Pinpoint the cell where the given text exists, returning its [x, y] midpoint coordinate. 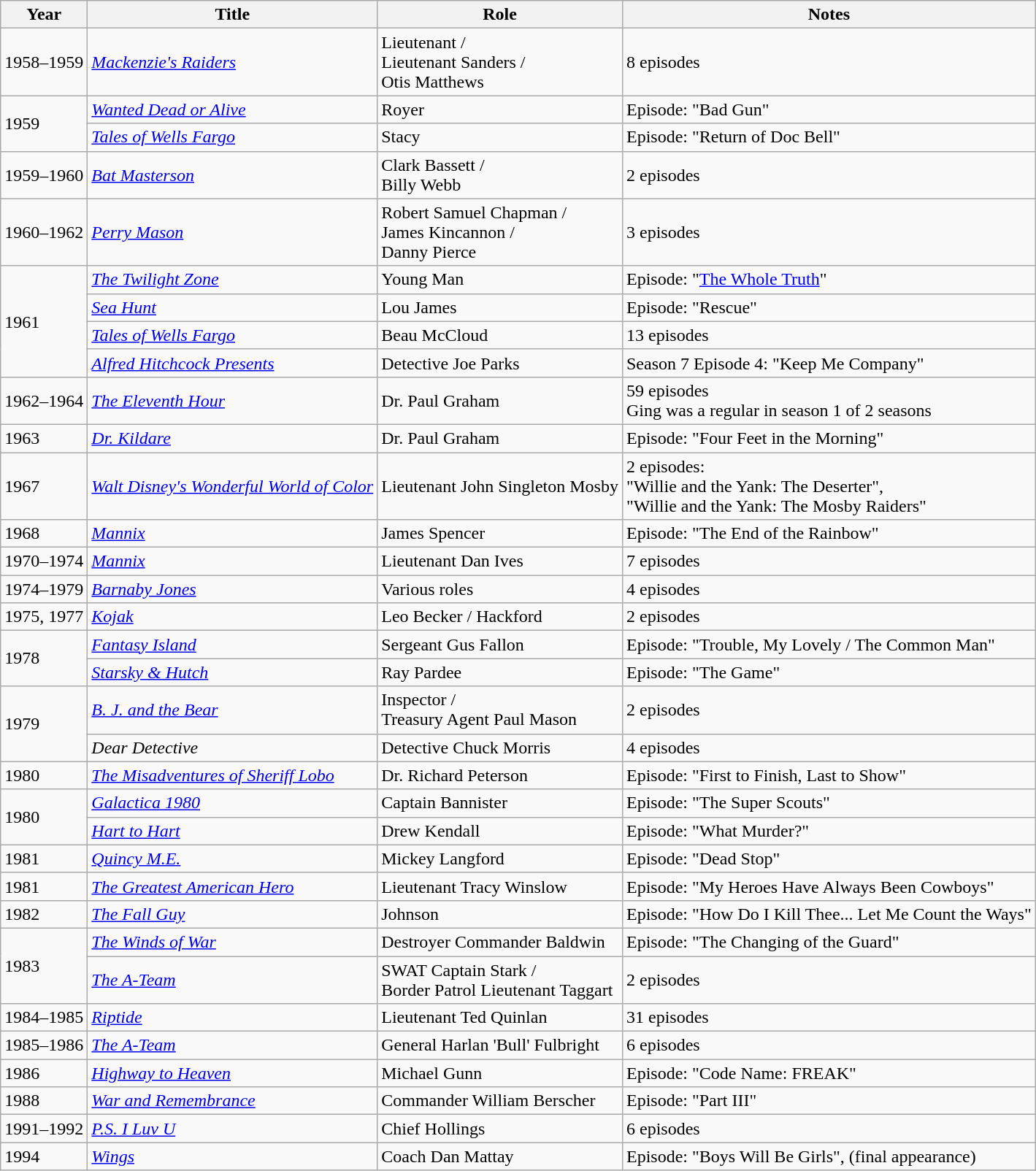
Season 7 Episode 4: "Keep Me Company" [829, 363]
1970–1974 [44, 561]
Dear Detective [232, 748]
1985–1986 [44, 1045]
Episode: "Four Feet in the Morning" [829, 438]
1983 [44, 965]
Captain Bannister [500, 803]
Episode: "Code Name: FREAK" [829, 1073]
Episode: "The Game" [829, 672]
Episode: "The Changing of the Guard" [829, 942]
Episode: "Boys Will Be Girls", (final appearance) [829, 1156]
Kojak [232, 617]
Fantasy Island [232, 645]
Episode: "What Murder?" [829, 831]
Episode: "The End of the Rainbow" [829, 534]
Episode: "The Whole Truth" [829, 280]
Chief Hollings [500, 1129]
Mickey Langford [500, 859]
Michael Gunn [500, 1073]
1961 [44, 321]
Stacy [500, 137]
Various roles [500, 589]
Detective Joe Parks [500, 363]
The Fall Guy [232, 914]
1974–1979 [44, 589]
Episode: "My Heroes Have Always Been Cowboys" [829, 886]
Year [44, 15]
1963 [44, 438]
Lou James [500, 307]
B. J. and the Bear [232, 710]
Episode: "How Do I Kill Thee... Let Me Count the Ways" [829, 914]
Lieutenant /Lieutenant Sanders /Otis Matthews [500, 62]
Starsky & Hutch [232, 672]
Title [232, 15]
1959 [44, 123]
Sergeant Gus Fallon [500, 645]
General Harlan 'Bull' Fulbright [500, 1045]
Episode: "Trouble, My Lovely / The Common Man" [829, 645]
James Spencer [500, 534]
The Greatest American Hero [232, 886]
Lieutenant John Singleton Mosby [500, 486]
Galactica 1980 [232, 803]
Episode: "Return of Doc Bell" [829, 137]
The Eleventh Hour [232, 400]
1994 [44, 1156]
8 episodes [829, 62]
1986 [44, 1073]
Coach Dan Mattay [500, 1156]
Role [500, 15]
Episode: "Rescue" [829, 307]
Royer [500, 110]
1962–1964 [44, 400]
Wings [232, 1156]
Notes [829, 15]
1967 [44, 486]
SWAT Captain Stark /Border Patrol Lieutenant Taggart [500, 980]
Inspector /Treasury Agent Paul Mason [500, 710]
Walt Disney's Wonderful World of Color [232, 486]
Episode: "First to Finish, Last to Show" [829, 775]
Beau McCloud [500, 335]
Johnson [500, 914]
Dr. Kildare [232, 438]
Highway to Heaven [232, 1073]
1968 [44, 534]
Drew Kendall [500, 831]
Ray Pardee [500, 672]
1958–1959 [44, 62]
3 episodes [829, 232]
The Twilight Zone [232, 280]
Lieutenant Dan Ives [500, 561]
Riptide [232, 1018]
Lieutenant Ted Quinlan [500, 1018]
31 episodes [829, 1018]
The Winds of War [232, 942]
Mackenzie's Raiders [232, 62]
Dr. Richard Peterson [500, 775]
Barnaby Jones [232, 589]
1960–1962 [44, 232]
Detective Chuck Morris [500, 748]
1982 [44, 914]
The Misadventures of Sheriff Lobo [232, 775]
Commander William Berscher [500, 1101]
P.S. I Luv U [232, 1129]
Episode: "Dead Stop" [829, 859]
Young Man [500, 280]
Wanted Dead or Alive [232, 110]
Sea Hunt [232, 307]
Destroyer Commander Baldwin [500, 942]
59 episodesGing was a regular in season 1 of 2 seasons [829, 400]
1975, 1977 [44, 617]
Hart to Hart [232, 831]
1979 [44, 724]
1959–1960 [44, 175]
13 episodes [829, 335]
Leo Becker / Hackford [500, 617]
Quincy M.E. [232, 859]
Episode: "The Super Scouts" [829, 803]
2 episodes:"Willie and the Yank: The Deserter","Willie and the Yank: The Mosby Raiders" [829, 486]
Lieutenant Tracy Winslow [500, 886]
Episode: "Bad Gun" [829, 110]
7 episodes [829, 561]
Bat Masterson [232, 175]
Perry Mason [232, 232]
1988 [44, 1101]
1991–1992 [44, 1129]
Alfred Hitchcock Presents [232, 363]
Episode: "Part III" [829, 1101]
Clark Bassett /Billy Webb [500, 175]
Robert Samuel Chapman /James Kincannon /Danny Pierce [500, 232]
War and Remembrance [232, 1101]
1984–1985 [44, 1018]
1978 [44, 659]
